Search for the cell housing the specified text and yield its (x, y) center coordinate. 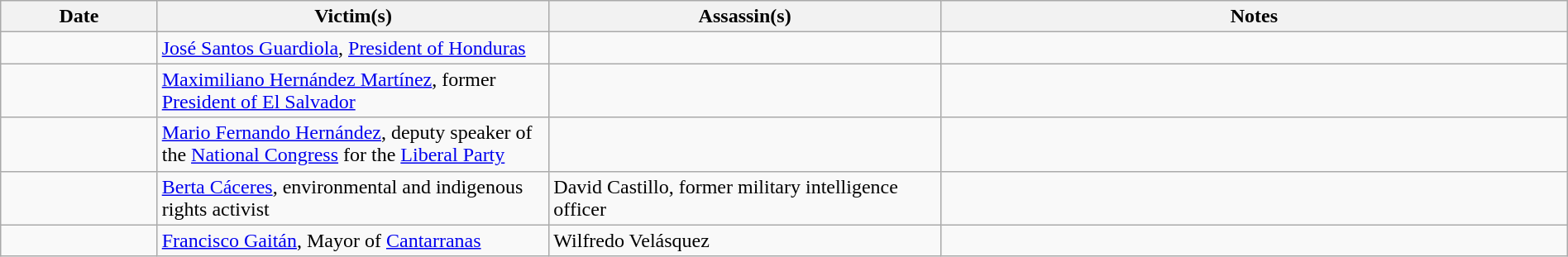
Notes (1254, 17)
Berta Cáceres, environmental and indigenous rights activist (353, 198)
Victim(s) (353, 17)
Date (79, 17)
Maximiliano Hernández Martínez, former President of El Salvador (353, 91)
José Santos Guardiola, President of Honduras (353, 48)
Mario Fernando Hernández, deputy speaker of the National Congress for the Liberal Party (353, 144)
David Castillo, former military intelligence officer (745, 198)
Assassin(s) (745, 17)
Wilfredo Velásquez (745, 240)
Francisco Gaitán, Mayor of Cantarranas (353, 240)
